Capture the cell that displays the provided text and extract its (X, Y) central coordinate. 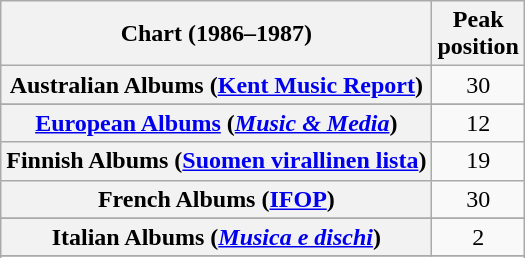
Italian Albums (Musica e dischi) (216, 237)
French Albums (IFOP) (216, 199)
2 (478, 237)
European Albums (Music & Media) (216, 123)
Finnish Albums (Suomen virallinen lista) (216, 161)
Australian Albums (Kent Music Report) (216, 85)
19 (478, 161)
12 (478, 123)
Chart (1986–1987) (216, 34)
Peakposition (478, 34)
